Extract the (x, y) coordinate from the center of the cell holding the provided text.  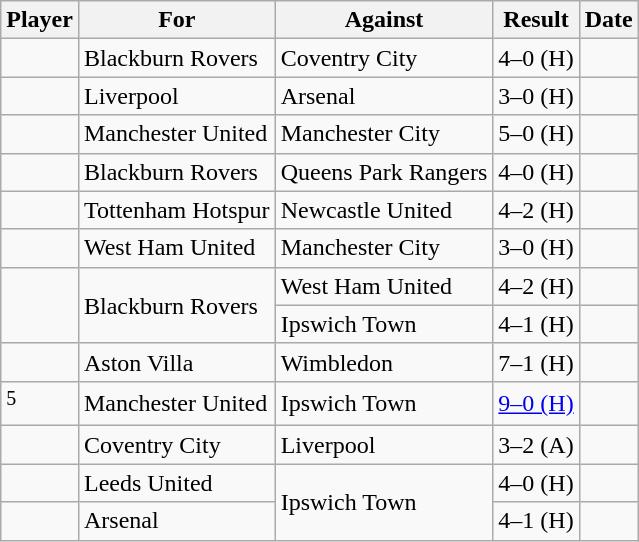
Wimbledon (384, 362)
5–0 (H) (536, 134)
For (176, 20)
Tottenham Hotspur (176, 210)
9–0 (H) (536, 404)
5 (40, 404)
7–1 (H) (536, 362)
Queens Park Rangers (384, 172)
Date (608, 20)
Against (384, 20)
3–2 (A) (536, 445)
Result (536, 20)
Aston Villa (176, 362)
Player (40, 20)
Leeds United (176, 483)
Newcastle United (384, 210)
